Return the [X, Y] coordinate for the center point of the cell that contains the specified text.  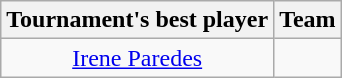
Tournament's best player [138, 20]
Irene Paredes [138, 58]
Team [308, 20]
